Extract the [X, Y] coordinate from the center of the cell holding the provided text.  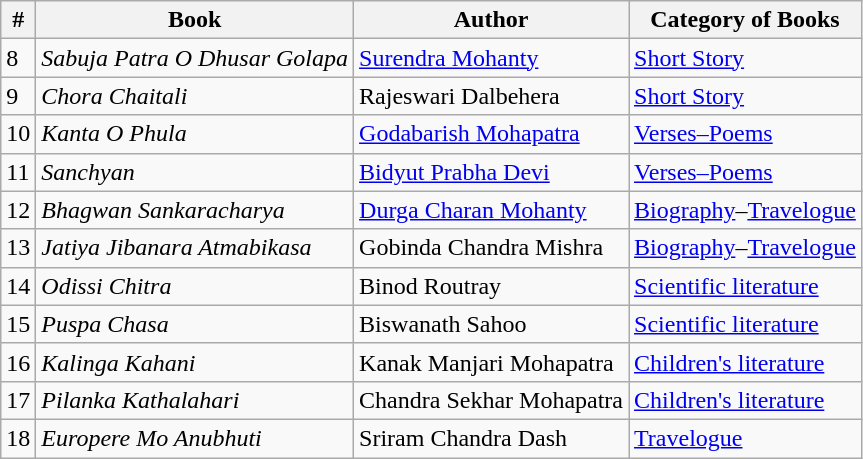
Author [492, 20]
Rajeswari Dalbehera [492, 96]
Chandra Sekhar Mohapatra [492, 400]
Kanak Manjari Mohapatra [492, 362]
9 [18, 96]
16 [18, 362]
Binod Routray [492, 286]
Odissi Chitra [195, 286]
Travelogue [746, 438]
Godabarish Mohapatra [492, 134]
15 [18, 324]
10 [18, 134]
Chora Chaitali [195, 96]
Book [195, 20]
12 [18, 210]
Kanta O Phula [195, 134]
Category of Books [746, 20]
13 [18, 248]
14 [18, 286]
Bidyut Prabha Devi [492, 172]
Pilanka Kathalahari [195, 400]
Surendra Mohanty [492, 58]
Sanchyan [195, 172]
11 [18, 172]
Europere Mo Anubhuti [195, 438]
Jatiya Jibanara Atmabikasa [195, 248]
8 [18, 58]
Gobinda Chandra Mishra [492, 248]
Biswanath Sahoo [492, 324]
# [18, 20]
Bhagwan Sankaracharya [195, 210]
Sriram Chandra Dash [492, 438]
Puspa Chasa [195, 324]
Durga Charan Mohanty [492, 210]
17 [18, 400]
Sabuja Patra O Dhusar Golapa [195, 58]
Kalinga Kahani [195, 362]
18 [18, 438]
